Find where the given text appears and provide that cell's center as (x, y) coordinate. 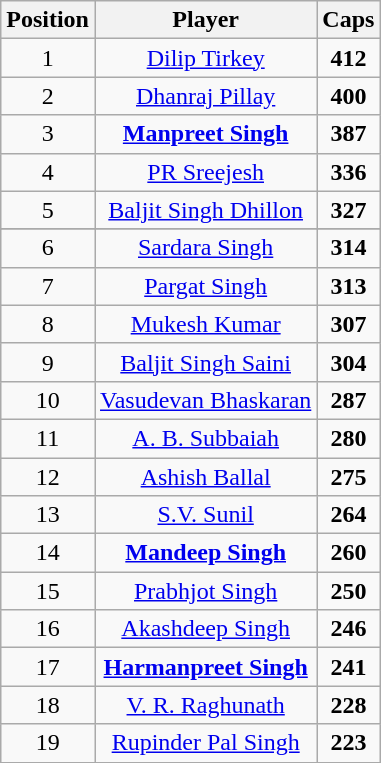
S.V. Sunil (205, 515)
412 (348, 58)
Akashdeep Singh (205, 629)
3 (48, 134)
18 (48, 705)
17 (48, 667)
327 (348, 210)
313 (348, 286)
Sardara Singh (205, 248)
387 (348, 134)
Dilip Tirkey (205, 58)
287 (348, 400)
16 (48, 629)
Position (48, 20)
400 (348, 96)
7 (48, 286)
12 (48, 477)
Rupinder Pal Singh (205, 743)
250 (348, 591)
Mandeep Singh (205, 553)
307 (348, 324)
8 (48, 324)
314 (348, 248)
Baljit Singh Saini (205, 362)
Player (205, 20)
13 (48, 515)
260 (348, 553)
A. B. Subbaiah (205, 438)
5 (48, 210)
275 (348, 477)
PR Sreejesh (205, 172)
Mukesh Kumar (205, 324)
6 (48, 248)
V. R. Raghunath (205, 705)
2 (48, 96)
Baljit Singh Dhillon (205, 210)
9 (48, 362)
Prabhjot Singh (205, 591)
Caps (348, 20)
14 (48, 553)
241 (348, 667)
11 (48, 438)
Harmanpreet Singh (205, 667)
Dhanraj Pillay (205, 96)
246 (348, 629)
1 (48, 58)
304 (348, 362)
228 (348, 705)
Vasudevan Bhaskaran (205, 400)
10 (48, 400)
336 (348, 172)
223 (348, 743)
280 (348, 438)
264 (348, 515)
4 (48, 172)
Pargat Singh (205, 286)
Manpreet Singh (205, 134)
15 (48, 591)
Ashish Ballal (205, 477)
19 (48, 743)
